Detect which cell encompasses the target text, then output its (X, Y) center coordinate. 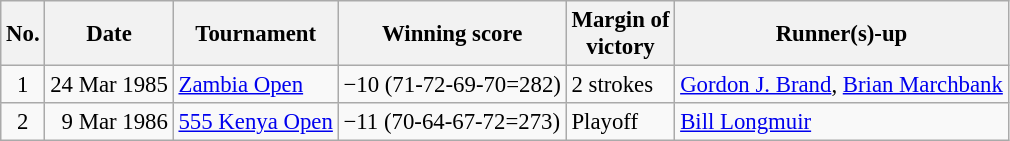
−11 (70-64-67-72=273) (452, 122)
Runner(s)-up (842, 34)
Margin ofvictory (620, 34)
−10 (71-72-69-70=282) (452, 85)
Gordon J. Brand, Brian Marchbank (842, 85)
Playoff (620, 122)
No. (23, 34)
555 Kenya Open (256, 122)
2 (23, 122)
24 Mar 1985 (109, 85)
Winning score (452, 34)
2 strokes (620, 85)
9 Mar 1986 (109, 122)
Bill Longmuir (842, 122)
Date (109, 34)
Tournament (256, 34)
1 (23, 85)
Zambia Open (256, 85)
